Output the (x, y) coordinate of the center of the cell containing the given text.  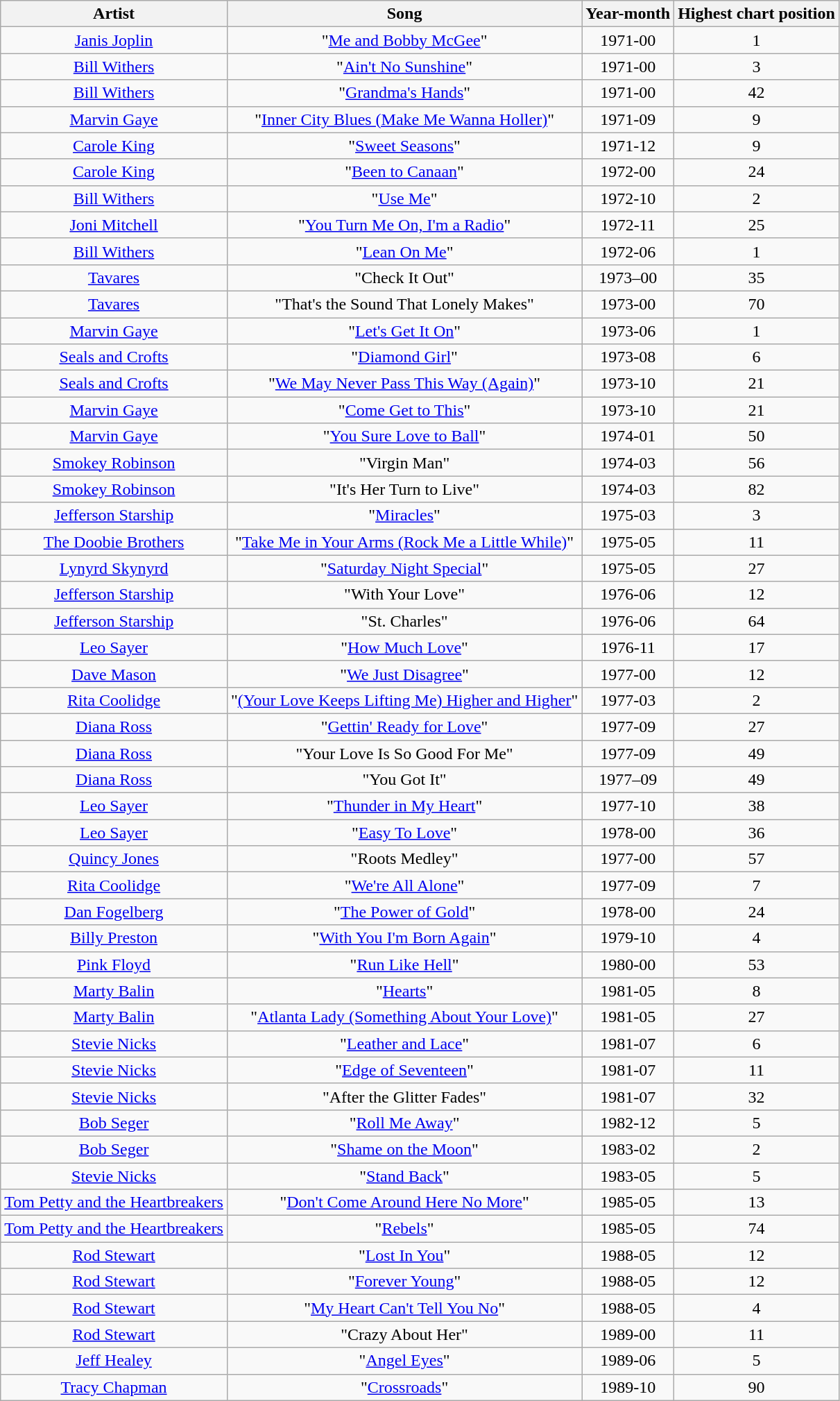
"Been to Canaan" (404, 172)
"Run Like Hell" (404, 965)
1983-02 (628, 1149)
"Stand Back" (404, 1176)
1977–09 (628, 780)
"You Sure Love to Ball" (404, 436)
70 (757, 304)
38 (757, 806)
1973-06 (628, 331)
1989-00 (628, 1334)
"Let's Get It On" (404, 331)
1975-03 (628, 516)
1971-12 (628, 146)
"Roots Medley" (404, 859)
1972-11 (628, 225)
"Diamond Girl" (404, 357)
Quincy Jones (114, 859)
"Me and Bobby McGee" (404, 40)
Billy Preston (114, 938)
Dave Mason (114, 674)
1976-11 (628, 647)
"Atlanta Lady (Something About Your Love)" (404, 1017)
1972-06 (628, 251)
"Lost In You" (404, 1255)
"Virgin Man" (404, 463)
64 (757, 621)
"Take Me in Your Arms (Rock Me a Little While)" (404, 542)
"We Just Disagree" (404, 674)
Highest chart position (757, 14)
"Rebels" (404, 1229)
"Edge of Seventeen" (404, 1070)
Joni Mitchell (114, 225)
The Doobie Brothers (114, 542)
Dan Fogelberg (114, 912)
13 (757, 1203)
Artist (114, 14)
"St. Charles" (404, 621)
1972-10 (628, 198)
"Check It Out" (404, 278)
"You Turn Me On, I'm a Radio" (404, 225)
50 (757, 436)
Year-month (628, 14)
"My Heart Can't Tell You No" (404, 1308)
1983-05 (628, 1176)
1979-10 (628, 938)
"Miracles" (404, 516)
"Leather and Lace" (404, 1044)
"We're All Alone" (404, 885)
32 (757, 1096)
"Inner City Blues (Make Me Wanna Holler)" (404, 119)
"Come Get to This" (404, 410)
17 (757, 647)
"Sweet Seasons" (404, 146)
"Shame on the Moon" (404, 1149)
1974-01 (628, 436)
"Lean On Me" (404, 251)
1973-00 (628, 304)
"That's the Sound That Lonely Makes" (404, 304)
"The Power of Gold" (404, 912)
25 (757, 225)
"It's Her Turn to Live" (404, 489)
36 (757, 833)
"We May Never Pass This Way (Again)" (404, 384)
"Your Love Is So Good For Me" (404, 753)
90 (757, 1387)
1977-10 (628, 806)
1971-09 (628, 119)
74 (757, 1229)
1973–00 (628, 278)
Lynyrd Skynyrd (114, 568)
"Hearts" (404, 991)
35 (757, 278)
1972-00 (628, 172)
"Roll Me Away" (404, 1123)
Pink Floyd (114, 965)
56 (757, 463)
"Gettin' Ready for Love" (404, 727)
7 (757, 885)
"Thunder in My Heart" (404, 806)
82 (757, 489)
1982-12 (628, 1123)
"Crossroads" (404, 1387)
Tracy Chapman (114, 1387)
"Grandma's Hands" (404, 93)
1980-00 (628, 965)
8 (757, 991)
"Crazy About Her" (404, 1334)
"Saturday Night Special" (404, 568)
Song (404, 14)
1973-08 (628, 357)
"Use Me" (404, 198)
"(Your Love Keeps Lifting Me) Higher and Higher" (404, 700)
"Ain't No Sunshine" (404, 67)
"Easy To Love" (404, 833)
Janis Joplin (114, 40)
42 (757, 93)
1989-06 (628, 1361)
"Forever Young" (404, 1282)
"After the Glitter Fades" (404, 1096)
"With Your Love" (404, 595)
"How Much Love" (404, 647)
"With You I'm Born Again" (404, 938)
"Angel Eyes" (404, 1361)
1989-10 (628, 1387)
53 (757, 965)
57 (757, 859)
"You Got It" (404, 780)
1977-03 (628, 700)
Jeff Healey (114, 1361)
"Don't Come Around Here No More" (404, 1203)
